Return [X, Y] of the center of cell containing provided text 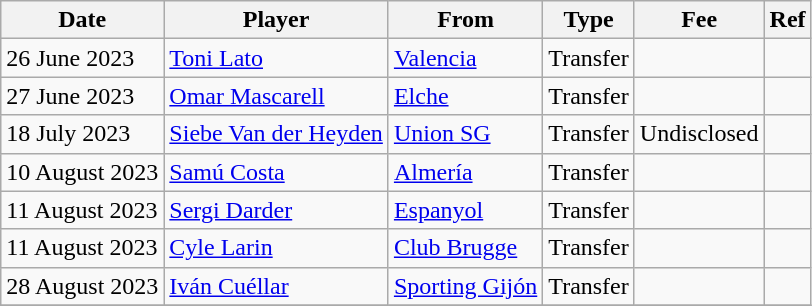
28 August 2023 [82, 286]
Samú Costa [276, 172]
Sporting Gijón [465, 286]
Type [589, 20]
Toni Lato [276, 58]
Siebe Van der Heyden [276, 134]
Date [82, 20]
From [465, 20]
26 June 2023 [82, 58]
Fee [699, 20]
Player [276, 20]
Club Brugge [465, 248]
Undisclosed [699, 134]
Ref [788, 20]
Elche [465, 96]
Espanyol [465, 210]
Sergi Darder [276, 210]
27 June 2023 [82, 96]
Iván Cuéllar [276, 286]
Cyle Larin [276, 248]
10 August 2023 [82, 172]
Union SG [465, 134]
Almería [465, 172]
Omar Mascarell [276, 96]
18 July 2023 [82, 134]
Valencia [465, 58]
